Search for the cell housing the specified text and yield its (X, Y) center coordinate. 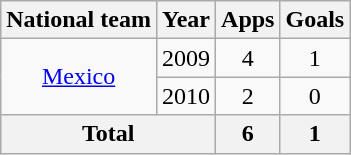
6 (248, 134)
2009 (186, 58)
2 (248, 96)
2010 (186, 96)
4 (248, 58)
0 (315, 96)
Total (108, 134)
Mexico (79, 77)
National team (79, 20)
Year (186, 20)
Goals (315, 20)
Apps (248, 20)
